Scan for the cell matching the given text and deliver its (X, Y) coordinate at center. 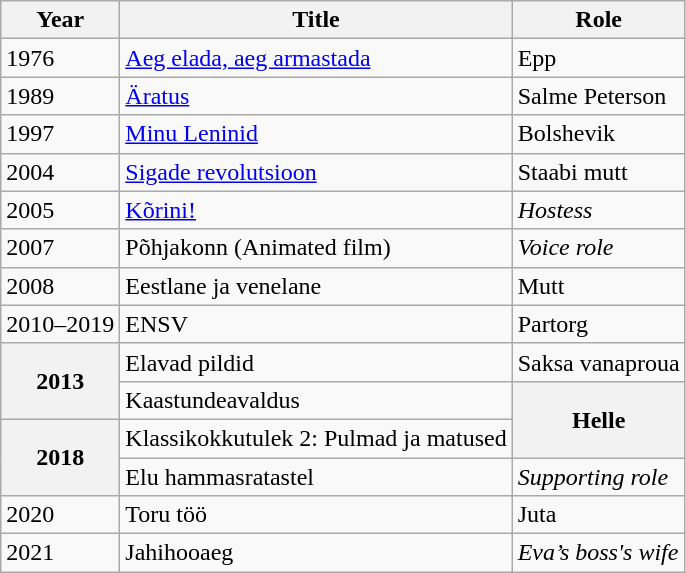
Eva’s boss's wife (598, 553)
Elavad pildid (316, 362)
Bolshevik (598, 134)
Toru töö (316, 515)
2018 (60, 457)
Year (60, 20)
2021 (60, 553)
Salme Peterson (598, 96)
Voice role (598, 248)
Jahihooaeg (316, 553)
2005 (60, 210)
Põhjakonn (Animated film) (316, 248)
ENSV (316, 324)
Juta (598, 515)
Kõrini! (316, 210)
2008 (60, 286)
Title (316, 20)
Role (598, 20)
Eestlane ja venelane (316, 286)
Saksa vanaproua (598, 362)
Mutt (598, 286)
1997 (60, 134)
2020 (60, 515)
2013 (60, 381)
Partorg (598, 324)
Staabi mutt (598, 172)
Supporting role (598, 477)
Hostess (598, 210)
2010–2019 (60, 324)
1989 (60, 96)
1976 (60, 58)
2004 (60, 172)
Äratus (316, 96)
Epp (598, 58)
Sigade revolutsioon (316, 172)
Klassikokkutulek 2: Pulmad ja matused (316, 438)
Aeg elada, aeg armastada (316, 58)
Kaastundeavaldus (316, 400)
Helle (598, 419)
Elu hammasratastel (316, 477)
Minu Leninid (316, 134)
2007 (60, 248)
